Determine the [x, y] coordinate at the center of the cell enclosing the given text.  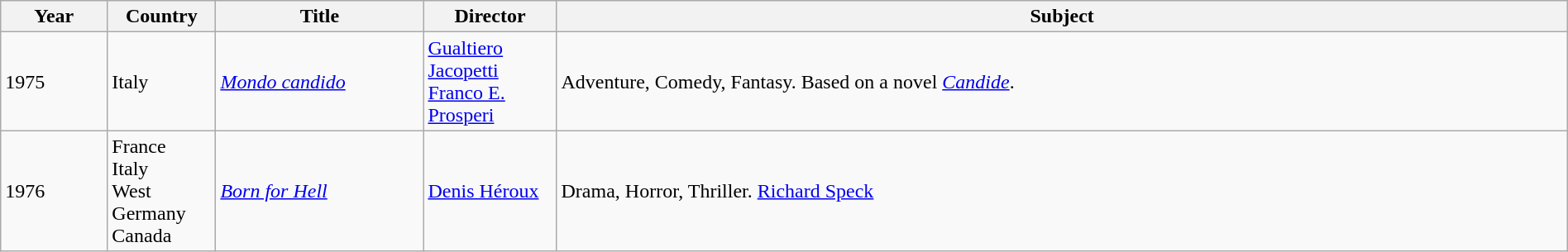
Adventure, Comedy, Fantasy. Based on a novel Candide. [1062, 81]
1976 [55, 191]
Title [319, 17]
Italy [162, 81]
Born for Hell [319, 191]
Gualtiero JacopettiFranco E. Prosperi [490, 81]
FranceItalyWest GermanyCanada [162, 191]
Director [490, 17]
Country [162, 17]
Year [55, 17]
Subject [1062, 17]
Mondo candido [319, 81]
Drama, Horror, Thriller. Richard Speck [1062, 191]
Denis Héroux [490, 191]
1975 [55, 81]
